Return the (x, y) coordinate for the center point of the cell that contains the specified text.  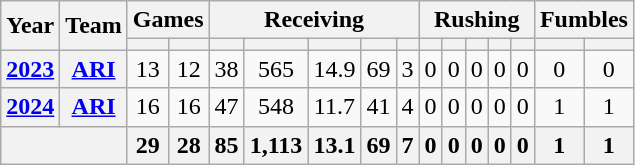
47 (226, 107)
13.1 (334, 145)
548 (276, 107)
2024 (30, 107)
29 (148, 145)
565 (276, 69)
38 (226, 69)
11.7 (334, 107)
Rushing (476, 20)
Fumbles (584, 20)
13 (148, 69)
3 (408, 69)
Games (168, 20)
Year (30, 26)
14.9 (334, 69)
Team (94, 26)
85 (226, 145)
2023 (30, 69)
4 (408, 107)
7 (408, 145)
1,113 (276, 145)
Receiving (314, 20)
41 (378, 107)
12 (188, 69)
28 (188, 145)
